Determine the (x, y) coordinate at the center of the cell enclosing the given text.  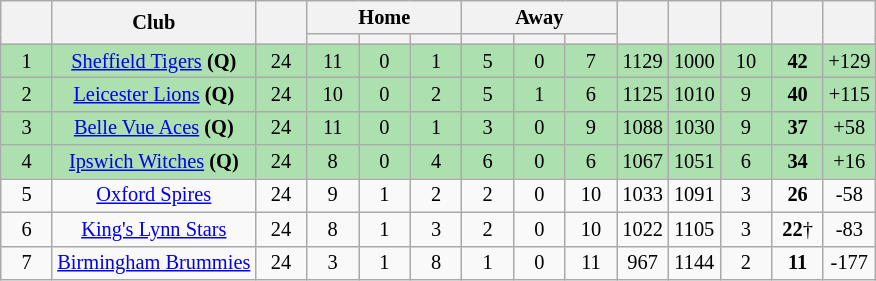
1125 (643, 94)
1051 (694, 162)
1105 (694, 229)
37 (798, 128)
Home (384, 17)
-58 (849, 195)
40 (798, 94)
1022 (643, 229)
1144 (694, 263)
Sheffield Tigers (Q) (154, 61)
1067 (643, 162)
Oxford Spires (154, 195)
+16 (849, 162)
Club (154, 22)
Away (540, 17)
1000 (694, 61)
1030 (694, 128)
1088 (643, 128)
1033 (643, 195)
22† (798, 229)
+115 (849, 94)
26 (798, 195)
+129 (849, 61)
-177 (849, 263)
King's Lynn Stars (154, 229)
Belle Vue Aces (Q) (154, 128)
Leicester Lions (Q) (154, 94)
42 (798, 61)
Birmingham Brummies (154, 263)
Ipswich Witches (Q) (154, 162)
34 (798, 162)
+58 (849, 128)
1010 (694, 94)
-83 (849, 229)
1091 (694, 195)
967 (643, 263)
1129 (643, 61)
